For the text-containing cell, return its midpoint in [X, Y] coordinate format. 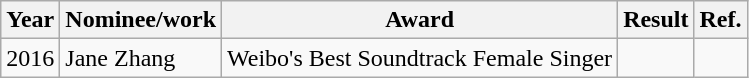
Jane Zhang [141, 58]
Ref. [720, 20]
2016 [30, 58]
Year [30, 20]
Nominee/work [141, 20]
Award [420, 20]
Weibo's Best Soundtrack Female Singer [420, 58]
Result [656, 20]
